Search for the cell housing the specified text and yield its (x, y) center coordinate. 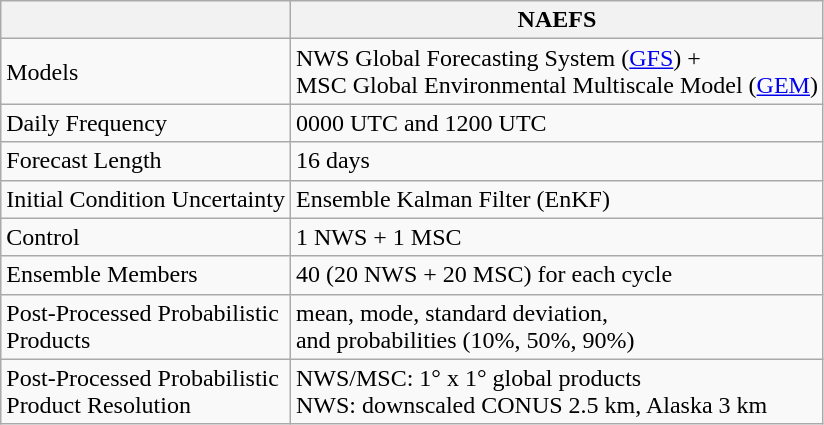
NAEFS (556, 20)
Models (146, 72)
Ensemble Members (146, 275)
NWS Global Forecasting System (GFS) +MSC Global Environmental Multiscale Model (GEM) (556, 72)
Initial Condition Uncertainty (146, 199)
40 (20 NWS + 20 MSC) for each cycle (556, 275)
0000 UTC and 1200 UTC (556, 123)
Daily Frequency (146, 123)
Post-Processed ProbabilisticProducts (146, 326)
16 days (556, 161)
NWS/MSC: 1° x 1° global productsNWS: downscaled CONUS 2.5 km, Alaska 3 km (556, 392)
Post-Processed ProbabilisticProduct Resolution (146, 392)
Forecast Length (146, 161)
Control (146, 237)
Ensemble Kalman Filter (EnKF) (556, 199)
1 NWS + 1 MSC (556, 237)
mean, mode, standard deviation,and probabilities (10%, 50%, 90%) (556, 326)
